Scan for the cell matching the given text and deliver its [X, Y] coordinate at center. 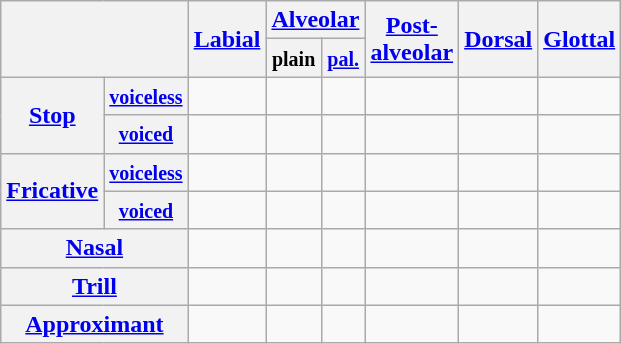
pal. [343, 58]
Post-alveolar [412, 39]
Alveolar [316, 20]
Labial [227, 39]
Stop [52, 115]
Fricative [52, 191]
Approximant [94, 324]
Dorsal [498, 39]
Trill [94, 286]
Glottal [580, 39]
plain [294, 58]
Nasal [94, 248]
